Detect which cell encompasses the target text, then output its (x, y) center coordinate. 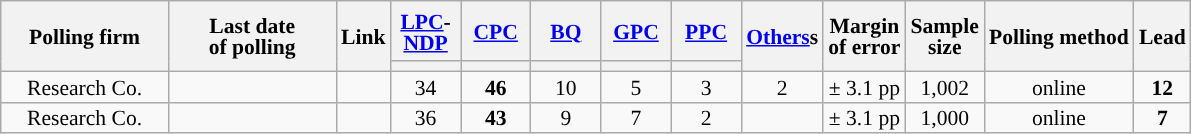
3 (706, 86)
Polling firm (85, 36)
10 (566, 86)
BQ (566, 31)
Otherss (782, 36)
GPC (636, 31)
1,000 (945, 118)
Polling method (1059, 36)
Last dateof polling (252, 36)
36 (426, 118)
Link (364, 36)
43 (496, 118)
LPC-NDP (426, 31)
12 (1162, 86)
9 (566, 118)
5 (636, 86)
Samplesize (945, 36)
1,002 (945, 86)
CPC (496, 31)
Lead (1162, 36)
34 (426, 86)
46 (496, 86)
Marginof error (864, 36)
PPC (706, 31)
